Provide the [x, y] coordinate of the cell's center where the given text is located.  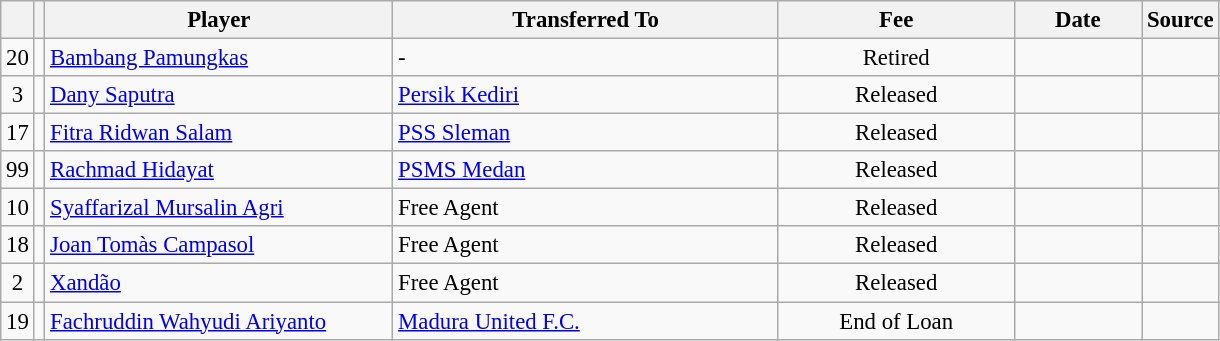
20 [18, 58]
Syaffarizal Mursalin Agri [219, 208]
Date [1078, 20]
Rachmad Hidayat [219, 170]
PSMS Medan [586, 170]
2 [18, 283]
99 [18, 170]
Dany Saputra [219, 95]
Source [1180, 20]
Transferred To [586, 20]
Fee [896, 20]
- [586, 58]
Fitra Ridwan Salam [219, 133]
17 [18, 133]
Xandão [219, 283]
Joan Tomàs Campasol [219, 245]
Player [219, 20]
18 [18, 245]
3 [18, 95]
10 [18, 208]
Persik Kediri [586, 95]
Bambang Pamungkas [219, 58]
Madura United F.C. [586, 321]
PSS Sleman [586, 133]
Retired [896, 58]
End of Loan [896, 321]
Fachruddin Wahyudi Ariyanto [219, 321]
19 [18, 321]
